Scan for the cell matching the given text and deliver its (X, Y) coordinate at center. 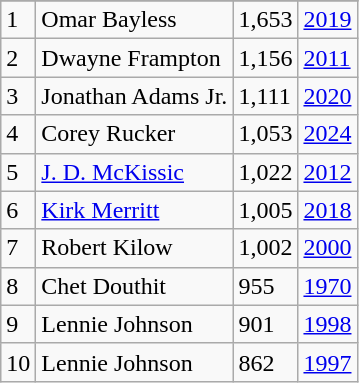
Dwayne Frampton (134, 58)
1,022 (266, 172)
2011 (328, 58)
Robert Kilow (134, 248)
955 (266, 286)
901 (266, 324)
2019 (328, 20)
Jonathan Adams Jr. (134, 96)
3 (18, 96)
1970 (328, 286)
1,002 (266, 248)
J. D. McKissic (134, 172)
2012 (328, 172)
862 (266, 362)
7 (18, 248)
1,111 (266, 96)
1,653 (266, 20)
Corey Rucker (134, 134)
Kirk Merritt (134, 210)
1 (18, 20)
10 (18, 362)
2018 (328, 210)
1997 (328, 362)
2000 (328, 248)
5 (18, 172)
1998 (328, 324)
Chet Douthit (134, 286)
1,005 (266, 210)
Omar Bayless (134, 20)
1,156 (266, 58)
2 (18, 58)
8 (18, 286)
2024 (328, 134)
1,053 (266, 134)
2020 (328, 96)
4 (18, 134)
6 (18, 210)
9 (18, 324)
